Provide the [x, y] coordinate of the cell's center where the given text is located.  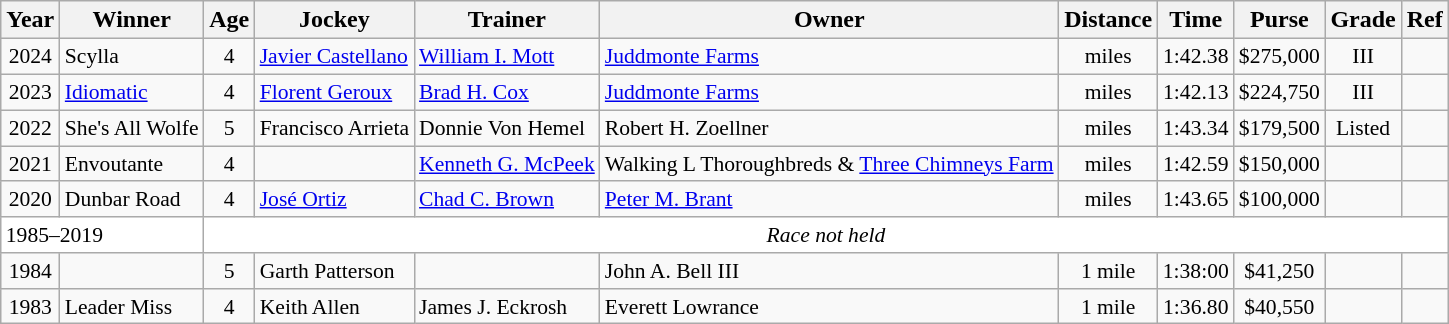
$41,250 [1280, 271]
2021 [30, 164]
James J. Eckrosh [507, 306]
Scylla [132, 57]
1:42.38 [1196, 57]
William I. Mott [507, 57]
Kenneth G. McPeek [507, 164]
Envoutante [132, 164]
Race not held [826, 235]
Distance [1108, 20]
Donnie Von Hemel [507, 128]
Francisco Arrieta [334, 128]
1985–2019 [102, 235]
Walking L Thoroughbreds & Three Chimneys Farm [830, 164]
Listed [1363, 128]
Keith Allen [334, 306]
Leader Miss [132, 306]
Peter M. Brant [830, 199]
2023 [30, 92]
Robert H. Zoellner [830, 128]
Age [230, 20]
John A. Bell III [830, 271]
1:42.13 [1196, 92]
Everett Lowrance [830, 306]
2022 [30, 128]
1983 [30, 306]
Javier Castellano [334, 57]
Year [30, 20]
$179,500 [1280, 128]
$100,000 [1280, 199]
1984 [30, 271]
2024 [30, 57]
José Ortiz [334, 199]
Grade [1363, 20]
Dunbar Road [132, 199]
1:38:00 [1196, 271]
$150,000 [1280, 164]
1:42.59 [1196, 164]
Brad H. Cox [507, 92]
2020 [30, 199]
1:36.80 [1196, 306]
1:43.65 [1196, 199]
Purse [1280, 20]
Winner [132, 20]
Jockey [334, 20]
Chad C. Brown [507, 199]
$224,750 [1280, 92]
$275,000 [1280, 57]
Garth Patterson [334, 271]
She's All Wolfe [132, 128]
$40,550 [1280, 306]
Ref [1424, 20]
Owner [830, 20]
Trainer [507, 20]
Time [1196, 20]
Idiomatic [132, 92]
1:43.34 [1196, 128]
Florent Geroux [334, 92]
